Find where the given text appears and provide that cell's center as [X, Y] coordinate. 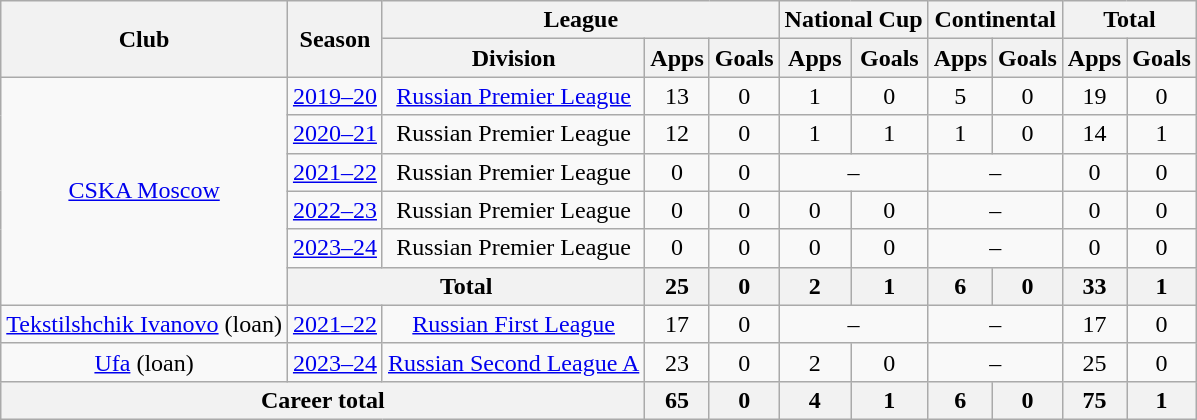
Tekstilshchik Ivanovo (loan) [144, 324]
2019–20 [334, 96]
Russian First League [513, 324]
12 [677, 134]
Club [144, 39]
Ufa (loan) [144, 362]
Russian Second League A [513, 362]
National Cup [854, 20]
2020–21 [334, 134]
Career total [323, 400]
Continental [995, 20]
4 [815, 400]
CSKA Moscow [144, 191]
Division [513, 58]
33 [1094, 286]
13 [677, 96]
23 [677, 362]
75 [1094, 400]
19 [1094, 96]
League [580, 20]
2022–23 [334, 210]
65 [677, 400]
Season [334, 39]
5 [960, 96]
14 [1094, 134]
